Provide the (X, Y) coordinate of the cell's center where the given text is located.  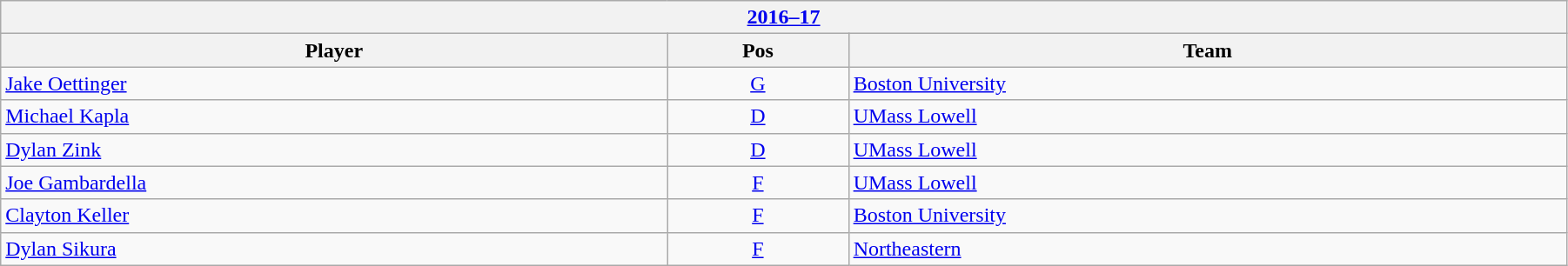
Dylan Sikura (334, 249)
Northeastern (1208, 249)
Team (1208, 50)
Player (334, 50)
Clayton Keller (334, 216)
2016–17 (784, 17)
Dylan Zink (334, 150)
Pos (758, 50)
G (758, 83)
Michael Kapla (334, 116)
Jake Oettinger (334, 83)
Joe Gambardella (334, 183)
